Provide the (x, y) coordinate of the cell's center where the given text is located.  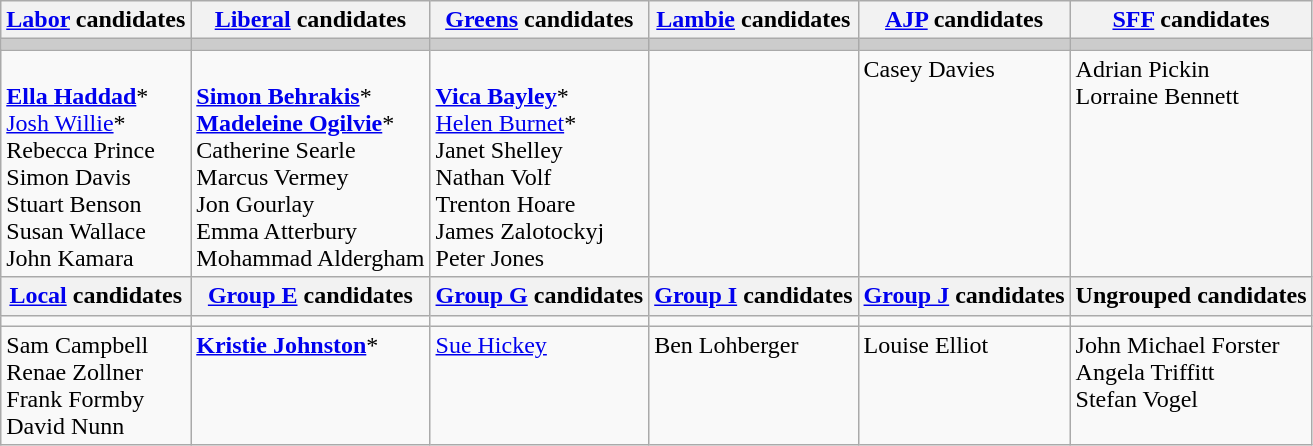
Sue Hickey (540, 386)
Group G candidates (540, 296)
Ben Lohberger (754, 386)
Kristie Johnston* (310, 386)
Group I candidates (754, 296)
Casey Davies (964, 164)
Labor candidates (96, 20)
Greens candidates (540, 20)
Group J candidates (964, 296)
Local candidates (96, 296)
AJP candidates (964, 20)
Ella Haddad* Josh Willie* Rebecca Prince Simon Davis Stuart Benson Susan Wallace John Kamara (96, 164)
Vica Bayley* Helen Burnet* Janet Shelley Nathan Volf Trenton Hoare James Zalotockyj Peter Jones (540, 164)
SFF candidates (1191, 20)
Group E candidates (310, 296)
Lambie candidates (754, 20)
Sam Campbell Renae Zollner Frank Formby David Nunn (96, 386)
John Michael Forster Angela Triffitt Stefan Vogel (1191, 386)
Louise Elliot (964, 386)
Adrian Pickin Lorraine Bennett (1191, 164)
Simon Behrakis* Madeleine Ogilvie* Catherine Searle Marcus Vermey Jon Gourlay Emma Atterbury Mohammad Aldergham (310, 164)
Liberal candidates (310, 20)
Ungrouped candidates (1191, 296)
